Return [x, y] of the center of cell containing provided text 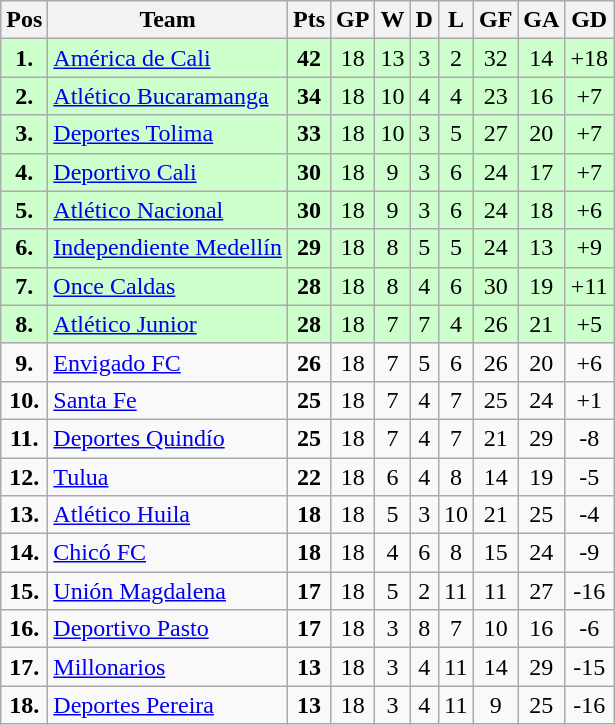
1. [24, 58]
Chicó FC [168, 553]
-5 [590, 477]
+5 [590, 324]
Deportes Tolima [168, 134]
Envigado FC [168, 362]
6. [24, 248]
Once Caldas [168, 286]
Millonarios [168, 667]
15 [495, 553]
Atlético Bucaramanga [168, 96]
42 [308, 58]
17. [24, 667]
22 [308, 477]
Pos [24, 20]
2. [24, 96]
Deportivo Pasto [168, 629]
Unión Magdalena [168, 591]
-4 [590, 515]
+18 [590, 58]
5. [24, 210]
Deportivo Cali [168, 172]
D [424, 20]
16. [24, 629]
7. [24, 286]
GP [353, 20]
Atlético Junior [168, 324]
-8 [590, 438]
9. [24, 362]
34 [308, 96]
-9 [590, 553]
Atlético Huila [168, 515]
Independiente Medellín [168, 248]
14. [24, 553]
23 [495, 96]
13. [24, 515]
Deportes Quindío [168, 438]
15. [24, 591]
18. [24, 705]
+9 [590, 248]
Tulua [168, 477]
3. [24, 134]
Santa Fe [168, 400]
-6 [590, 629]
8. [24, 324]
GA [542, 20]
L [456, 20]
+1 [590, 400]
+11 [590, 286]
Pts [308, 20]
11. [24, 438]
Team [168, 20]
Atlético Nacional [168, 210]
12. [24, 477]
Deportes Pereira [168, 705]
32 [495, 58]
10. [24, 400]
GD [590, 20]
América de Cali [168, 58]
GF [495, 20]
-15 [590, 667]
33 [308, 134]
W [392, 20]
4. [24, 172]
